Output the (x, y) coordinate of the center of the cell containing the given text.  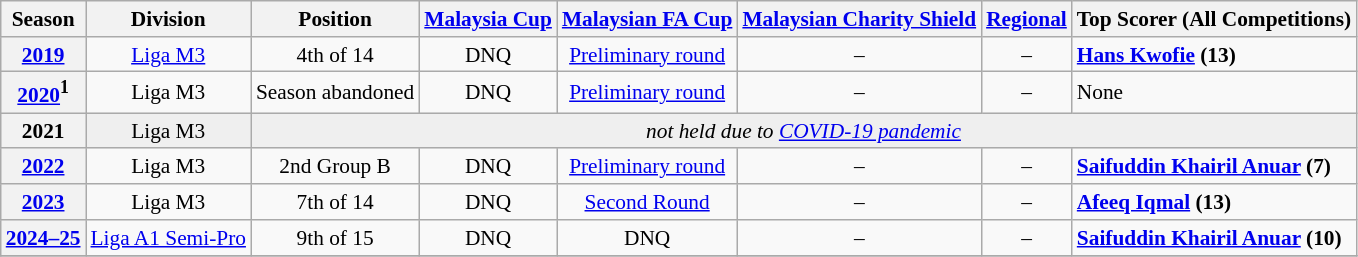
2nd Group B (335, 167)
Top Scorer (All Competitions) (1214, 19)
Malaysia Cup (488, 19)
Regional (1026, 19)
Saifuddin Khairil Anuar (7) (1214, 167)
not held due to COVID-19 pandemic (804, 131)
Malaysian Charity Shield (859, 19)
2019 (44, 55)
Division (168, 19)
Saifuddin Khairil Anuar (10) (1214, 238)
2024–25 (44, 238)
7th of 14 (335, 202)
Liga A1 Semi-Pro (168, 238)
20201 (44, 92)
Hans Kwofie (13) (1214, 55)
Afeeq Iqmal (13) (1214, 202)
None (1214, 92)
2023 (44, 202)
Season (44, 19)
Second Round (647, 202)
9th of 15 (335, 238)
Malaysian FA Cup (647, 19)
Season abandoned (335, 92)
2021 (44, 131)
2022 (44, 167)
Position (335, 19)
4th of 14 (335, 55)
